For the text-containing cell, return its midpoint in (x, y) coordinate format. 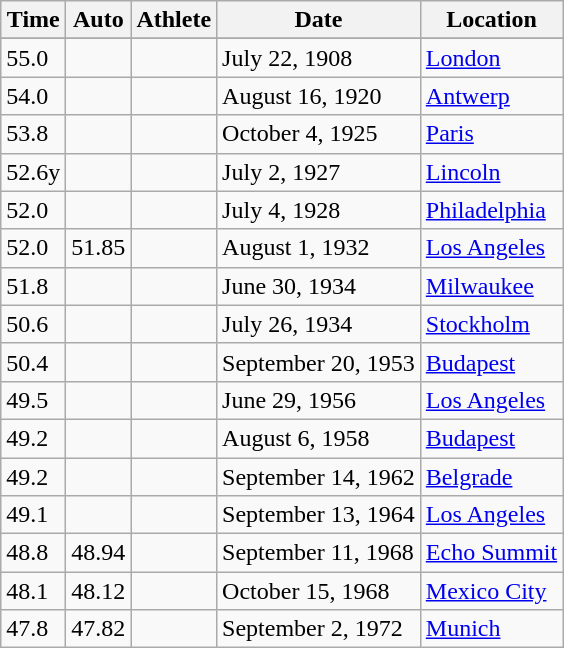
49.1 (34, 515)
50.6 (34, 324)
June 30, 1934 (319, 286)
48.1 (34, 591)
50.4 (34, 362)
Date (319, 20)
Philadelphia (491, 210)
Stockholm (491, 324)
Belgrade (491, 477)
July 2, 1927 (319, 172)
Time (34, 20)
July 26, 1934 (319, 324)
53.8 (34, 134)
Mexico City (491, 591)
September 14, 1962 (319, 477)
47.8 (34, 629)
48.8 (34, 553)
Location (491, 20)
June 29, 1956 (319, 400)
51.85 (98, 248)
Paris (491, 134)
49.5 (34, 400)
July 4, 1928 (319, 210)
October 15, 1968 (319, 591)
48.12 (98, 591)
October 4, 1925 (319, 134)
September 11, 1968 (319, 553)
48.94 (98, 553)
London (491, 58)
August 1, 1932 (319, 248)
47.82 (98, 629)
August 16, 1920 (319, 96)
September 2, 1972 (319, 629)
July 22, 1908 (319, 58)
55.0 (34, 58)
54.0 (34, 96)
Auto (98, 20)
September 13, 1964 (319, 515)
Munich (491, 629)
Athlete (174, 20)
Antwerp (491, 96)
Lincoln (491, 172)
52.6y (34, 172)
August 6, 1958 (319, 438)
Milwaukee (491, 286)
51.8 (34, 286)
September 20, 1953 (319, 362)
Echo Summit (491, 553)
